Determine the (x, y) coordinate at the center of the cell enclosing the given text.  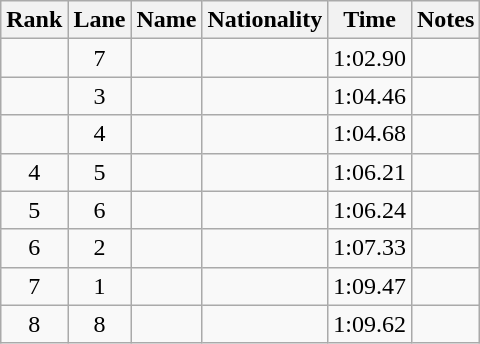
Lane (100, 20)
2 (100, 248)
1:06.24 (370, 210)
Time (370, 20)
1:02.90 (370, 58)
1 (100, 286)
Nationality (265, 20)
1:06.21 (370, 172)
3 (100, 96)
1:04.46 (370, 96)
1:09.47 (370, 286)
Notes (445, 20)
1:07.33 (370, 248)
1:04.68 (370, 134)
Rank (34, 20)
Name (166, 20)
1:09.62 (370, 324)
